From the cell containing the given text, extract its center point as (X, Y) coordinate. 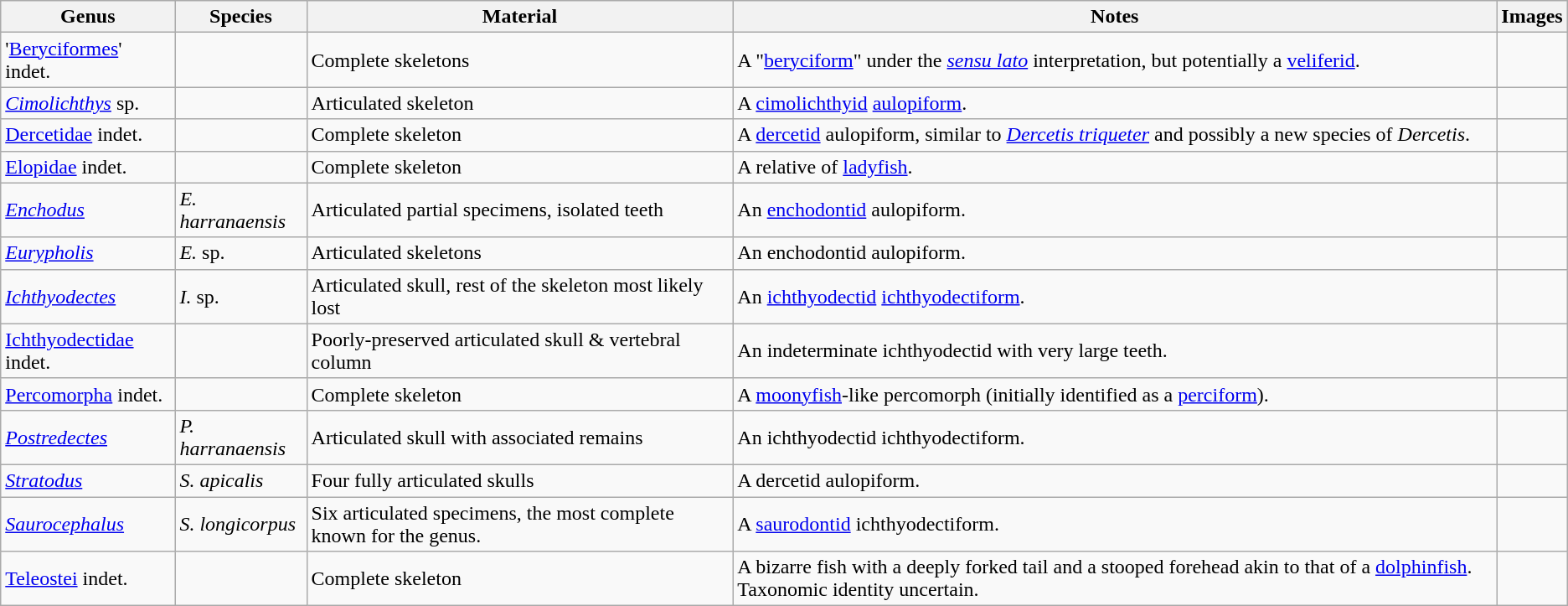
Genus (88, 17)
Stratodus (88, 480)
Articulated skeleton (519, 103)
Articulated partial specimens, isolated teeth (519, 210)
An indeterminate ichthyodectid with very large teeth. (1115, 350)
A "beryciform" under the sensu lato interpretation, but potentially a veliferid. (1115, 60)
Percomorpha indet. (88, 394)
A dercetid aulopiform. (1115, 480)
Notes (1115, 17)
Complete skeletons (519, 60)
Images (1532, 17)
Articulated skeletons (519, 253)
Ichthyodectidae indet. (88, 350)
Enchodus (88, 210)
A moonyfish-like percomorph (initially identified as a perciform). (1115, 394)
Poorly-preserved articulated skull & vertebral column (519, 350)
Ichthyodectes (88, 297)
Cimolichthys sp. (88, 103)
Eurypholis (88, 253)
Saurocephalus (88, 523)
A relative of ladyfish. (1115, 167)
Postredectes (88, 438)
E. harranaensis (241, 210)
'Beryciformes' indet. (88, 60)
Species (241, 17)
I. sp. (241, 297)
Articulated skull, rest of the skeleton most likely lost (519, 297)
Articulated skull with associated remains (519, 438)
Material (519, 17)
A saurodontid ichthyodectiform. (1115, 523)
Teleostei indet. (88, 578)
A bizarre fish with a deeply forked tail and a stooped forehead akin to that of a dolphinfish. Taxonomic identity uncertain. (1115, 578)
P. harranaensis (241, 438)
A dercetid aulopiform, similar to Dercetis triqueter and possibly a new species of Dercetis. (1115, 135)
Four fully articulated skulls (519, 480)
Dercetidae indet. (88, 135)
S. apicalis (241, 480)
Elopidae indet. (88, 167)
E. sp. (241, 253)
Six articulated specimens, the most complete known for the genus. (519, 523)
S. longicorpus (241, 523)
A cimolichthyid aulopiform. (1115, 103)
